Search for the cell housing the specified text and yield its [x, y] center coordinate. 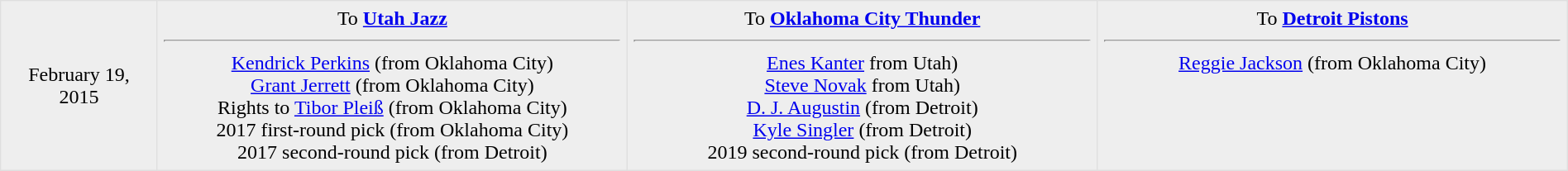
To Detroit PistonsReggie Jackson (from Oklahoma City) [1332, 86]
February 19, 2015 [79, 86]
